For the text-containing cell, return its midpoint in [X, Y] coordinate format. 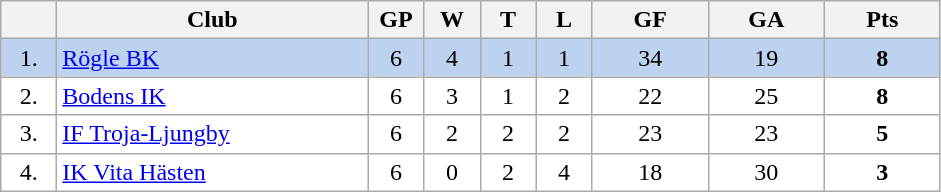
25 [766, 96]
2. [29, 96]
34 [650, 58]
Bodens IK [212, 96]
1. [29, 58]
L [564, 20]
IK Vita Hästen [212, 172]
5 [882, 134]
3. [29, 134]
22 [650, 96]
19 [766, 58]
GA [766, 20]
GP [396, 20]
GF [650, 20]
Rögle BK [212, 58]
T [508, 20]
4. [29, 172]
Club [212, 20]
18 [650, 172]
0 [452, 172]
Pts [882, 20]
30 [766, 172]
IF Troja-Ljungby [212, 134]
W [452, 20]
